Pinpoint the cell where the given text exists, returning its [x, y] midpoint coordinate. 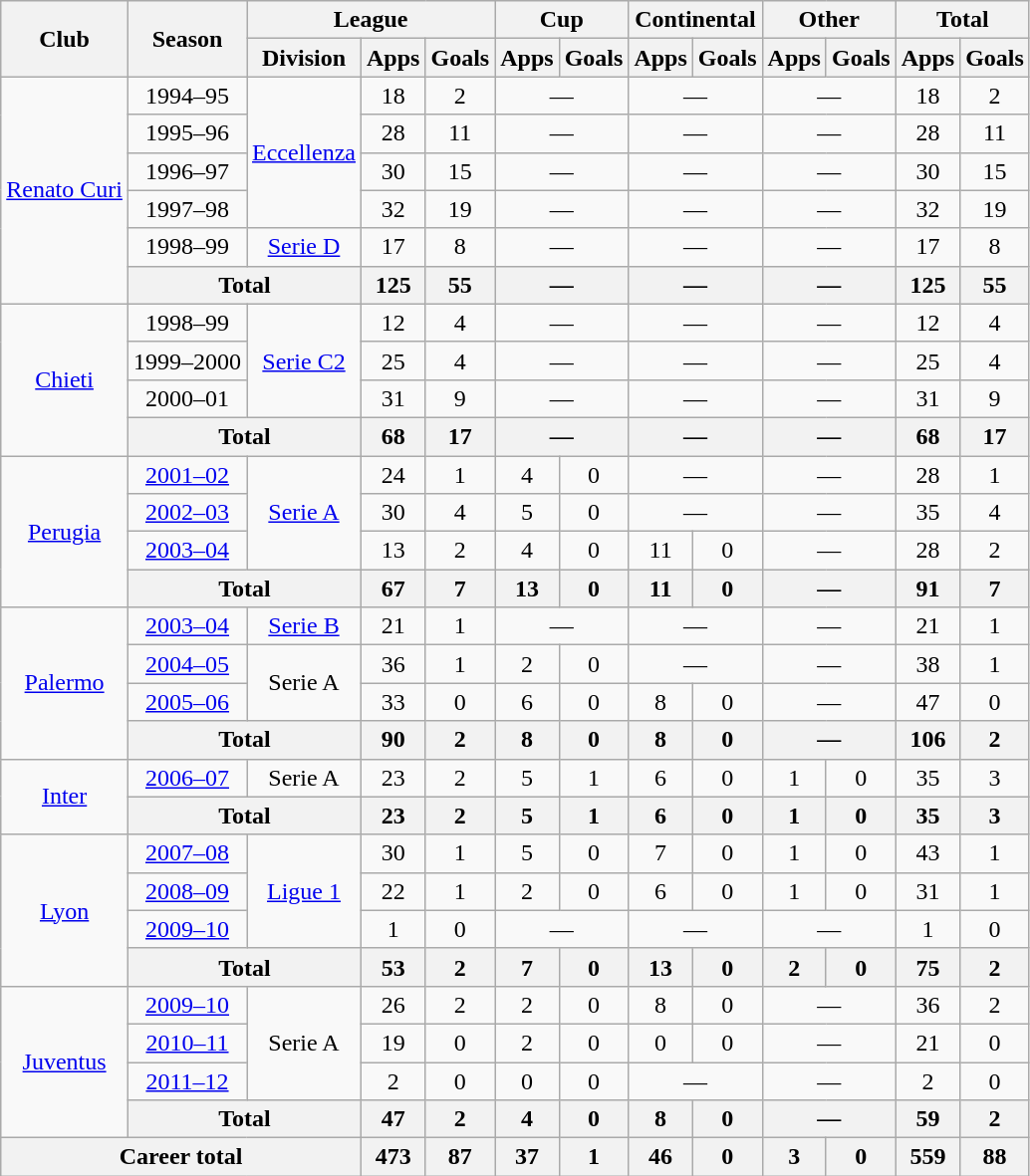
1995–96 [187, 133]
Perugia [65, 532]
2004–05 [187, 664]
38 [927, 664]
Career total [181, 1157]
90 [393, 740]
2006–07 [187, 778]
26 [393, 1005]
33 [393, 702]
Cup [562, 20]
Serie C2 [305, 360]
67 [393, 588]
2007–08 [187, 853]
Continental [695, 20]
46 [660, 1157]
Palermo [65, 683]
Division [305, 58]
59 [927, 1119]
Eccellenza [305, 152]
1996–97 [187, 171]
Ligue 1 [305, 891]
2011–12 [187, 1080]
91 [927, 588]
Lyon [65, 910]
Juventus [65, 1061]
22 [393, 891]
Other [829, 20]
Season [187, 39]
Serie D [305, 247]
559 [927, 1157]
League [371, 20]
106 [927, 740]
1994–95 [187, 96]
2005–06 [187, 702]
2000–01 [187, 398]
Serie B [305, 626]
Renato Curi [65, 190]
24 [393, 475]
53 [393, 967]
88 [995, 1157]
473 [393, 1157]
2002–03 [187, 513]
87 [460, 1157]
75 [927, 967]
1997–98 [187, 209]
Inter [65, 797]
2010–11 [187, 1043]
43 [927, 853]
Chieti [65, 379]
2008–09 [187, 891]
Club [65, 39]
1999–2000 [187, 360]
37 [527, 1157]
2001–02 [187, 475]
